Detect which cell encompasses the target text, then output its (X, Y) center coordinate. 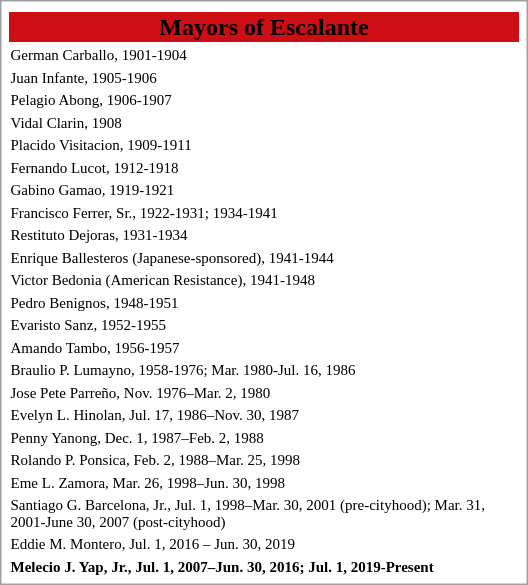
Gabino Gamao, 1919-1921 (264, 190)
Jose Pete Parreño, Nov. 1976–Mar. 2, 1980 (264, 392)
Evelyn L. Hinolan, Jul. 17, 1986–Nov. 30, 1987 (264, 415)
Juan Infante, 1905-1906 (264, 78)
Mayors of Escalante (264, 27)
German Carballo, 1901-1904 (264, 55)
Eme L. Zamora, Mar. 26, 1998–Jun. 30, 1998 (264, 482)
Fernando Lucot, 1912-1918 (264, 168)
Rolando P. Ponsica, Feb. 2, 1988–Mar. 25, 1998 (264, 460)
Braulio P. Lumayno, 1958-1976; Mar. 1980-Jul. 16, 1986 (264, 370)
Enrique Ballesteros (Japanese-sponsored), 1941-1944 (264, 258)
Francisco Ferrer, Sr., 1922-1931; 1934-1941 (264, 212)
Placido Visitacion, 1909-1911 (264, 145)
Victor Bedonia (American Resistance), 1941-1948 (264, 280)
Amando Tambo, 1956-1957 (264, 348)
Evaristo Sanz, 1952-1955 (264, 325)
Penny Yanong, Dec. 1, 1987–Feb. 2, 1988 (264, 438)
Vidal Clarin, 1908 (264, 122)
Pedro Benignos, 1948-1951 (264, 302)
Melecio J. Yap, Jr., Jul. 1, 2007–Jun. 30, 2016; Jul. 1, 2019-Present (264, 566)
Restituto Dejoras, 1931-1934 (264, 235)
Santiago G. Barcelona, Jr., Jul. 1, 1998–Mar. 30, 2001 (pre-cityhood); Mar. 31, 2001-June 30, 2007 (post-cityhood) (264, 513)
Eddie M. Montero, Jul. 1, 2016 – Jun. 30, 2019 (264, 544)
Pelagio Abong, 1906-1907 (264, 100)
